Detect which cell encompasses the target text, then output its [x, y] center coordinate. 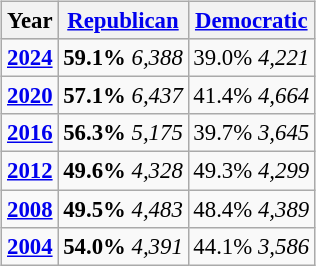
2024 [30, 58]
2004 [30, 246]
39.7% 3,645 [251, 133]
54.0% 4,391 [123, 246]
49.6% 4,328 [123, 171]
Democratic [251, 21]
Republican [123, 21]
2012 [30, 171]
48.4% 4,389 [251, 209]
39.0% 4,221 [251, 58]
Year [30, 21]
49.3% 4,299 [251, 171]
2020 [30, 96]
56.3% 5,175 [123, 133]
57.1% 6,437 [123, 96]
41.4% 4,664 [251, 96]
44.1% 3,586 [251, 246]
2008 [30, 209]
2016 [30, 133]
49.5% 4,483 [123, 209]
59.1% 6,388 [123, 58]
